Output the (x, y) coordinate of the center of the cell containing the given text.  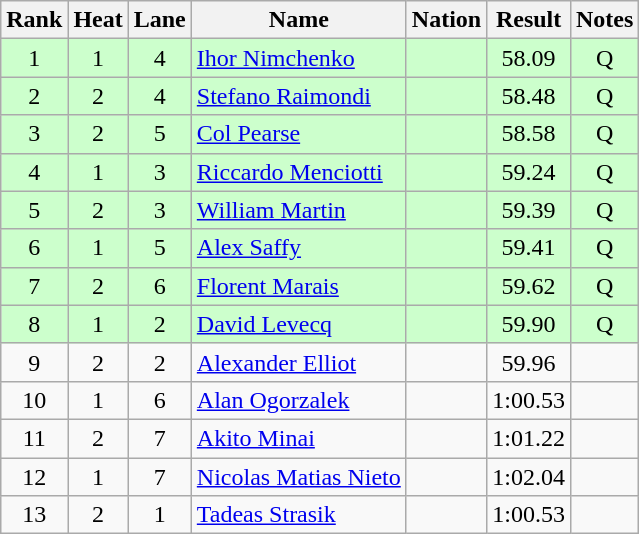
Ihor Nimchenko (298, 58)
59.39 (529, 210)
William Martin (298, 210)
8 (34, 324)
58.09 (529, 58)
59.24 (529, 172)
Notes (604, 20)
Nicolas Matias Nieto (298, 477)
Name (298, 20)
Col Pearse (298, 134)
10 (34, 400)
11 (34, 438)
David Levecq (298, 324)
59.62 (529, 286)
Akito Minai (298, 438)
Nation (446, 20)
12 (34, 477)
Result (529, 20)
Lane (160, 20)
Florent Marais (298, 286)
59.96 (529, 362)
Tadeas Strasik (298, 515)
59.90 (529, 324)
Heat (98, 20)
59.41 (529, 248)
58.58 (529, 134)
1:02.04 (529, 477)
Rank (34, 20)
1:01.22 (529, 438)
Stefano Raimondi (298, 96)
Alan Ogorzalek (298, 400)
13 (34, 515)
Alex Saffy (298, 248)
58.48 (529, 96)
9 (34, 362)
Alexander Elliot (298, 362)
Riccardo Menciotti (298, 172)
